For the text-containing cell, return its midpoint in [X, Y] coordinate format. 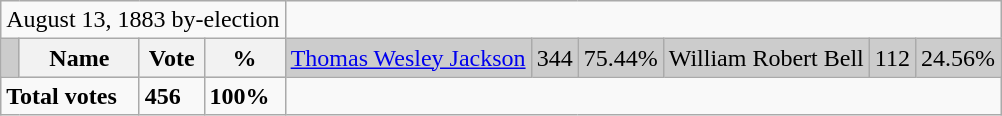
112 [892, 58]
William Robert Bell [766, 58]
August 13, 1883 by-election [143, 20]
75.44% [620, 58]
Thomas Wesley Jackson [408, 58]
Total votes [70, 96]
24.56% [958, 58]
Name [79, 58]
456 [172, 96]
100% [244, 96]
344 [554, 58]
% [244, 58]
Vote [172, 58]
